Determine the (X, Y) coordinate at the center of the cell enclosing the given text.  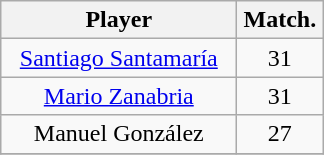
27 (280, 134)
Manuel González (119, 134)
Mario Zanabria (119, 96)
Player (119, 20)
Santiago Santamaría (119, 58)
Match. (280, 20)
